Pinpoint the cell where the given text exists, returning its (x, y) midpoint coordinate. 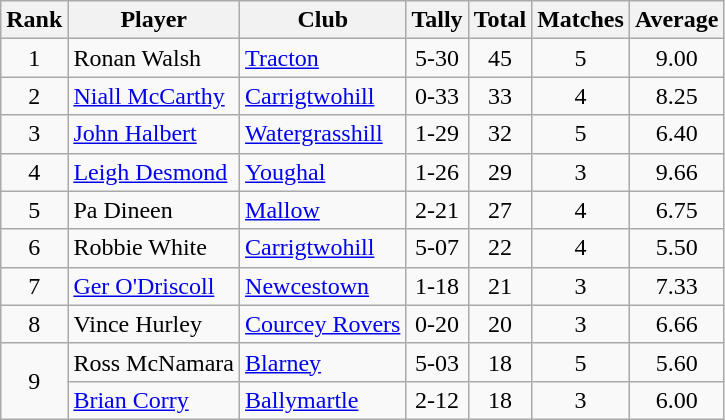
Mallow (323, 210)
Watergrasshill (323, 134)
7 (34, 286)
8.25 (676, 96)
1-26 (437, 172)
27 (500, 210)
Vince Hurley (154, 324)
21 (500, 286)
Club (323, 20)
0-33 (437, 96)
33 (500, 96)
2-21 (437, 210)
Ger O'Driscoll (154, 286)
29 (500, 172)
2-12 (437, 400)
5-07 (437, 248)
9.66 (676, 172)
Tracton (323, 58)
22 (500, 248)
6.75 (676, 210)
Leigh Desmond (154, 172)
20 (500, 324)
1-18 (437, 286)
Player (154, 20)
Average (676, 20)
Brian Corry (154, 400)
6 (34, 248)
Blarney (323, 362)
John Halbert (154, 134)
1-29 (437, 134)
Matches (581, 20)
Youghal (323, 172)
7.33 (676, 286)
2 (34, 96)
6.66 (676, 324)
Robbie White (154, 248)
Total (500, 20)
Rank (34, 20)
45 (500, 58)
Tally (437, 20)
5.50 (676, 248)
6.40 (676, 134)
9 (34, 381)
5.60 (676, 362)
6.00 (676, 400)
Ronan Walsh (154, 58)
32 (500, 134)
5-30 (437, 58)
Newcestown (323, 286)
1 (34, 58)
8 (34, 324)
Niall McCarthy (154, 96)
9.00 (676, 58)
Ross McNamara (154, 362)
Ballymartle (323, 400)
5-03 (437, 362)
0-20 (437, 324)
Courcey Rovers (323, 324)
Pa Dineen (154, 210)
